Return [X, Y] of the center of cell containing provided text 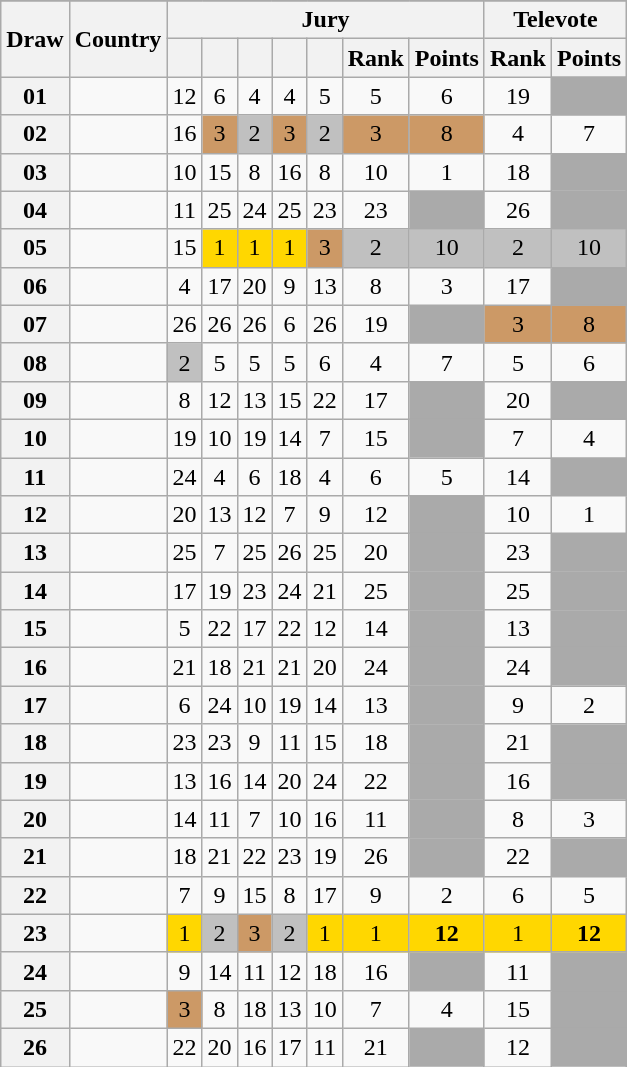
08 [35, 362]
Jury [326, 20]
07 [35, 324]
02 [35, 134]
Country [118, 39]
04 [35, 210]
Televote [555, 20]
05 [35, 248]
03 [35, 172]
06 [35, 286]
09 [35, 400]
01 [35, 96]
Draw [35, 39]
